Capture the cell that displays the provided text and extract its [X, Y] central coordinate. 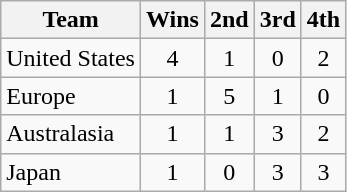
Wins [172, 20]
4 [172, 58]
Japan [71, 172]
5 [229, 96]
Team [71, 20]
United States [71, 58]
2nd [229, 20]
3rd [278, 20]
Europe [71, 96]
Australasia [71, 134]
4th [323, 20]
